Determine the [X, Y] coordinate at the center of the cell enclosing the given text.  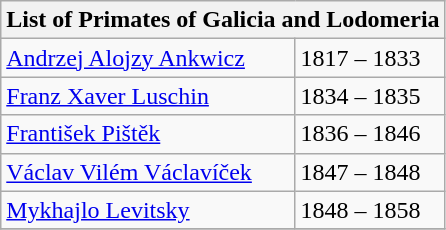
1836 – 1846 [370, 134]
Franz Xaver Luschin [148, 96]
1817 – 1833 [370, 58]
Mykhajlo Levitsky [148, 210]
1834 – 1835 [370, 96]
1848 – 1858 [370, 210]
František Pištěk [148, 134]
Václav Vilém Václavíček [148, 172]
Andrzej Alojzy Ankwicz [148, 58]
List of Primates of Galicia and Lodomeria [223, 20]
1847 – 1848 [370, 172]
